Find where the given text appears and provide that cell's center as (x, y) coordinate. 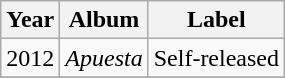
Apuesta (104, 58)
Album (104, 20)
Year (30, 20)
Self-released (216, 58)
2012 (30, 58)
Label (216, 20)
